Search for the cell housing the specified text and yield its [x, y] center coordinate. 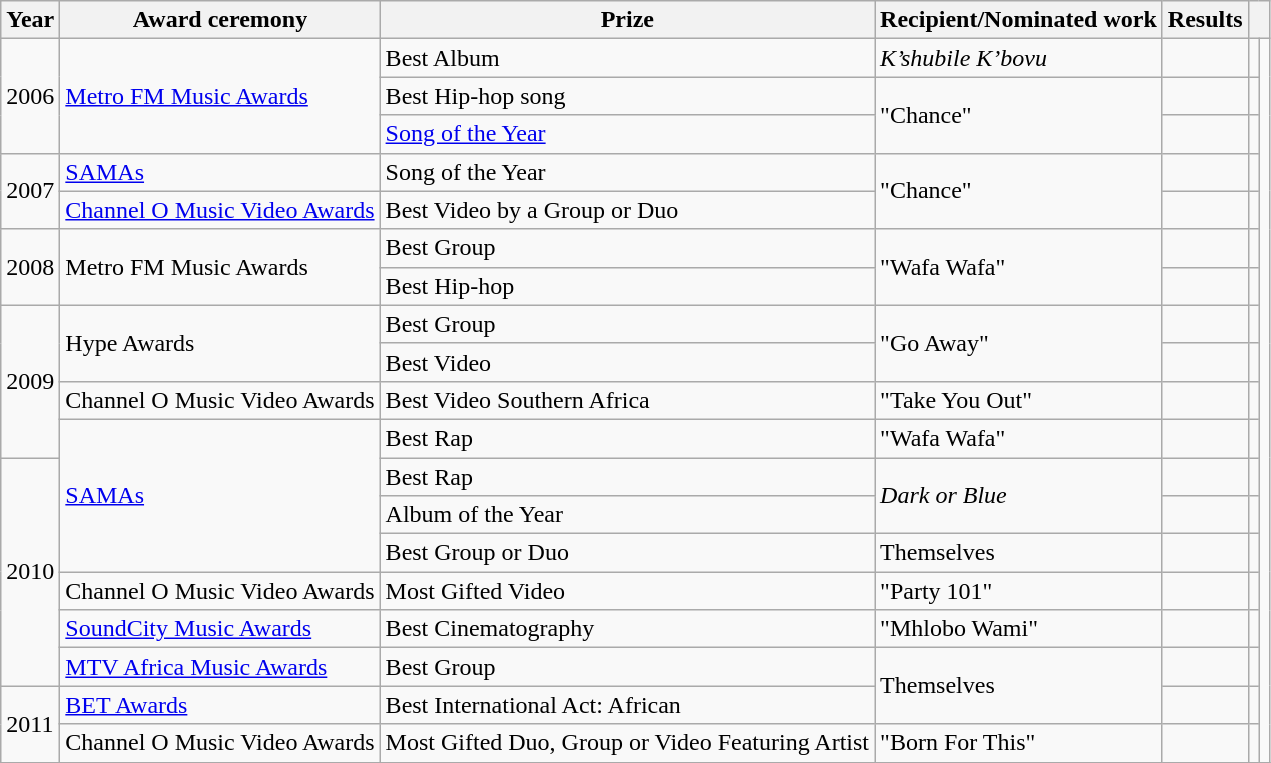
Best Group or Duo [627, 553]
"Party 101" [1019, 591]
2007 [30, 191]
2010 [30, 572]
2006 [30, 96]
Most Gifted Duo, Group or Video Featuring Artist [627, 743]
Most Gifted Video [627, 591]
Best Video Southern Africa [627, 400]
Best Hip-hop song [627, 96]
2008 [30, 267]
Hype Awards [220, 343]
"Born For This" [1019, 743]
"Go Away" [1019, 343]
Prize [627, 20]
K’shubile K’bovu [1019, 58]
Award ceremony [220, 20]
SoundCity Music Awards [220, 629]
BET Awards [220, 705]
Album of the Year [627, 515]
2011 [30, 724]
MTV Africa Music Awards [220, 667]
2009 [30, 381]
"Take You Out" [1019, 400]
Dark or Blue [1019, 496]
Best Album [627, 58]
Best Video [627, 362]
Year [30, 20]
Best International Act: African [627, 705]
Results [1205, 20]
Best Cinematography [627, 629]
Best Video by a Group or Duo [627, 210]
Recipient/Nominated work [1019, 20]
"Mhlobo Wami" [1019, 629]
Best Hip-hop [627, 286]
